For the text-containing cell, return its midpoint in (X, Y) coordinate format. 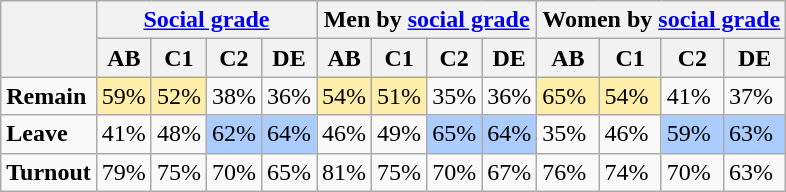
37% (754, 96)
52% (178, 96)
Leave (49, 134)
51% (400, 96)
48% (178, 134)
38% (234, 96)
Remain (49, 96)
74% (630, 172)
Social grade (206, 20)
62% (234, 134)
81% (344, 172)
Women by social grade (662, 20)
67% (510, 172)
79% (124, 172)
Men by social grade (427, 20)
49% (400, 134)
Turnout (49, 172)
76% (568, 172)
